Identify which cell holds the provided text, then report its (x, y) central coordinate. 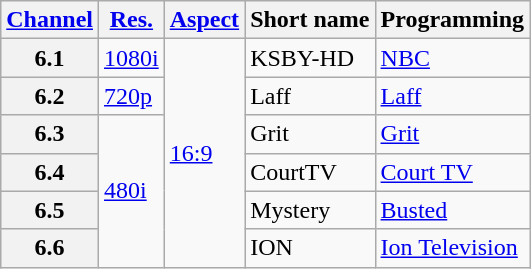
Programming (452, 20)
Ion Television (452, 248)
6.2 (50, 96)
720p (132, 96)
6.3 (50, 134)
ION (310, 248)
6.6 (50, 248)
Res. (132, 20)
1080i (132, 58)
CourtTV (310, 172)
6.1 (50, 58)
Channel (50, 20)
6.5 (50, 210)
NBC (452, 58)
480i (132, 191)
Court TV (452, 172)
6.4 (50, 172)
16:9 (204, 153)
KSBY-HD (310, 58)
Short name (310, 20)
Aspect (204, 20)
Mystery (310, 210)
Busted (452, 210)
